Determine the [X, Y] coordinate at the center of the cell enclosing the given text.  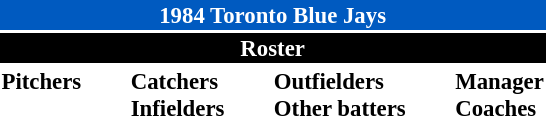
1984 Toronto Blue Jays [272, 15]
Roster [272, 48]
